Locate the cell with the specified text and output its [x, y] center coordinate. 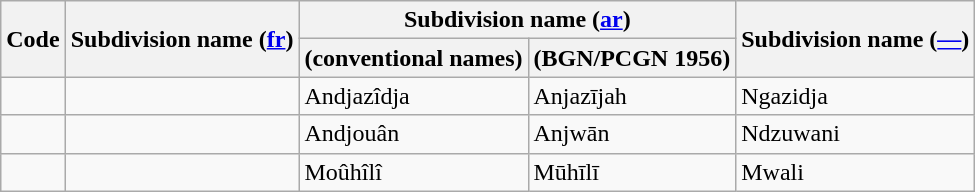
Andjouân [414, 134]
Mwali [856, 172]
Moûhîlî [414, 172]
Ndzuwani [856, 134]
(BGN/PCGN 1956) [632, 58]
Anjwān [632, 134]
Subdivision name (—) [856, 39]
Code [33, 39]
Andjazîdja [414, 96]
Subdivision name (ar) [518, 20]
(conventional names) [414, 58]
Subdivision name (fr) [182, 39]
Anjazījah [632, 96]
Ngazidja [856, 96]
Mūhīlī [632, 172]
